Determine the (x, y) coordinate at the center of the cell enclosing the given text.  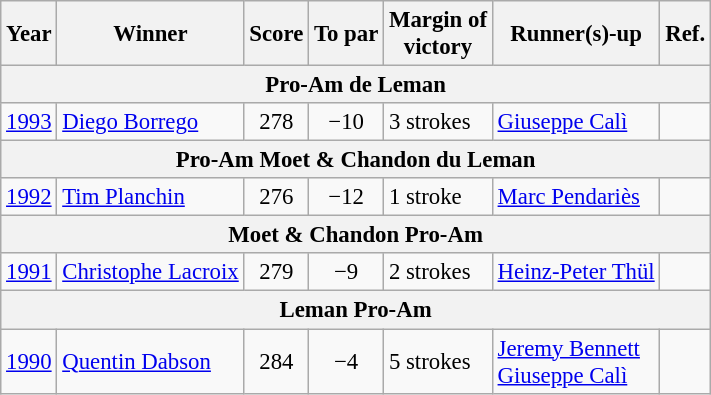
Quentin Dabson (150, 362)
Giuseppe Calì (576, 122)
1991 (29, 273)
Moet & Chandon Pro-Am (356, 235)
2 strokes (438, 273)
−12 (346, 197)
Diego Borrego (150, 122)
Tim Planchin (150, 197)
Marc Pendariès (576, 197)
−10 (346, 122)
Ref. (685, 34)
5 strokes (438, 362)
276 (276, 197)
1993 (29, 122)
Pro-Am de Leman (356, 85)
Heinz-Peter Thül (576, 273)
279 (276, 273)
Pro-Am Moet & Chandon du Leman (356, 160)
284 (276, 362)
Margin ofvictory (438, 34)
278 (276, 122)
3 strokes (438, 122)
Year (29, 34)
1990 (29, 362)
1 stroke (438, 197)
−4 (346, 362)
Christophe Lacroix (150, 273)
−9 (346, 273)
Score (276, 34)
Jeremy Bennett Giuseppe Calì (576, 362)
To par (346, 34)
Leman Pro-Am (356, 310)
1992 (29, 197)
Runner(s)-up (576, 34)
Winner (150, 34)
